For the text-containing cell, return its midpoint in (X, Y) coordinate format. 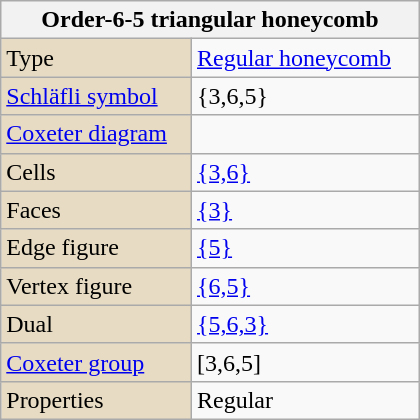
Vertex figure (96, 286)
Dual (96, 324)
{3,6} (305, 172)
Order-6-5 triangular honeycomb (210, 20)
Coxeter diagram (96, 134)
Faces (96, 210)
Edge figure (96, 248)
Regular (305, 400)
{3} (305, 210)
[3,6,5] (305, 362)
Cells (96, 172)
{6,5} (305, 286)
Coxeter group (96, 362)
{5} (305, 248)
Regular honeycomb (305, 58)
Properties (96, 400)
{3,6,5} (305, 96)
Schläfli symbol (96, 96)
{5,6,3} (305, 324)
Type (96, 58)
